Output the [x, y] coordinate of the center of the cell containing the given text.  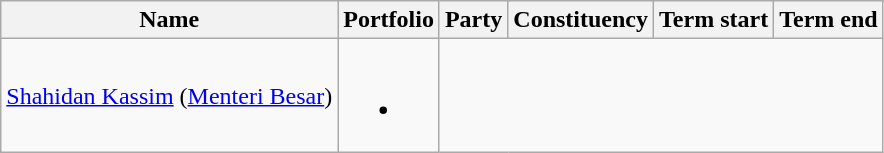
Term start [714, 20]
Term end [829, 20]
Shahidan Kassim (Menteri Besar) [170, 96]
Constituency [581, 20]
Name [170, 20]
Party [473, 20]
Portfolio [389, 20]
